From the cell containing the given text, extract its center point as (X, Y) coordinate. 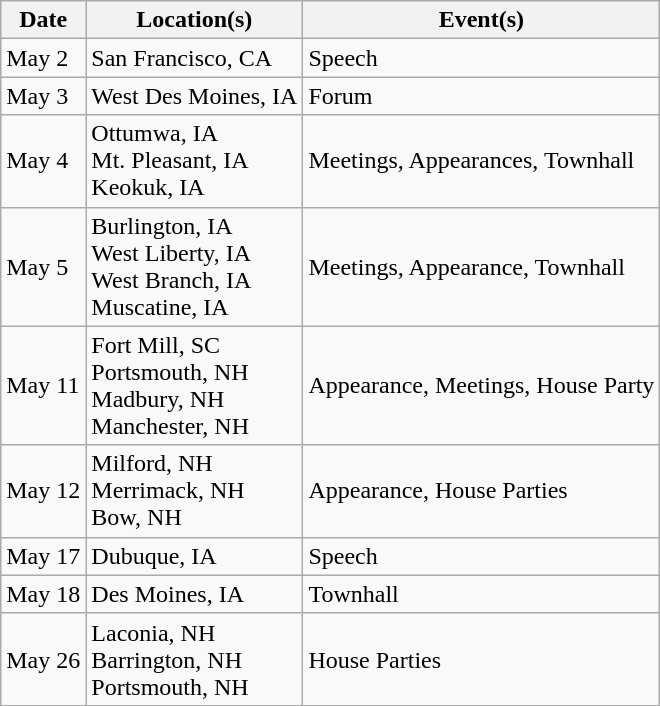
San Francisco, CA (194, 58)
May 5 (44, 266)
May 26 (44, 659)
Appearance, Meetings, House Party (482, 386)
West Des Moines, IA (194, 96)
May 2 (44, 58)
May 18 (44, 594)
May 4 (44, 161)
May 12 (44, 491)
Townhall (482, 594)
Laconia, NH Barrington, NH Portsmouth, NH (194, 659)
Appearance, House Parties (482, 491)
House Parties (482, 659)
Ottumwa, IA Mt. Pleasant, IA Keokuk, IA (194, 161)
Burlington, IA West Liberty, IA West Branch, IA Muscatine, IA (194, 266)
Location(s) (194, 20)
May 3 (44, 96)
Fort Mill, SC Portsmouth, NH Madbury, NH Manchester, NH (194, 386)
Dubuque, IA (194, 556)
Event(s) (482, 20)
Milford, NH Merrimack, NH Bow, NH (194, 491)
May 11 (44, 386)
May 17 (44, 556)
Date (44, 20)
Meetings, Appearances, Townhall (482, 161)
Meetings, Appearance, Townhall (482, 266)
Forum (482, 96)
Des Moines, IA (194, 594)
